Determine the (X, Y) coordinate at the center of the cell enclosing the given text.  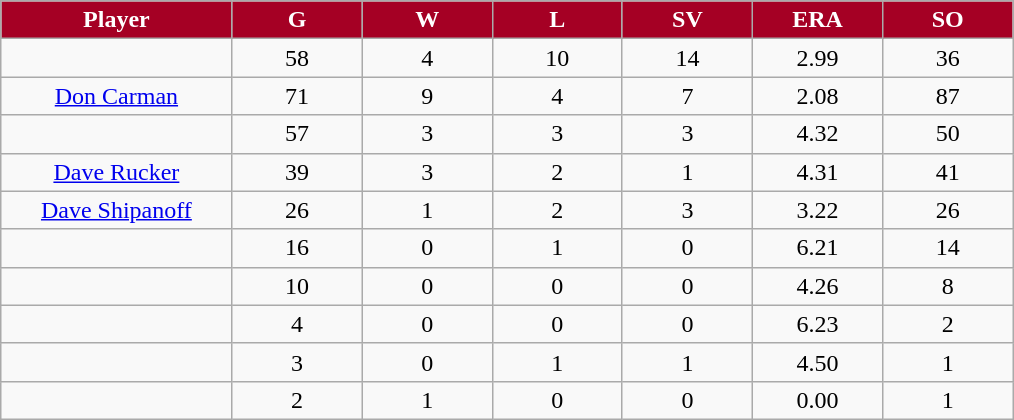
Dave Rucker (116, 172)
6.23 (817, 324)
ERA (817, 20)
8 (948, 286)
39 (297, 172)
36 (948, 58)
71 (297, 96)
50 (948, 134)
4.31 (817, 172)
6.21 (817, 248)
9 (427, 96)
87 (948, 96)
G (297, 20)
41 (948, 172)
58 (297, 58)
7 (687, 96)
4.50 (817, 362)
2.08 (817, 96)
3.22 (817, 210)
Don Carman (116, 96)
4.26 (817, 286)
SO (948, 20)
L (557, 20)
W (427, 20)
Dave Shipanoff (116, 210)
57 (297, 134)
SV (687, 20)
2.99 (817, 58)
Player (116, 20)
16 (297, 248)
4.32 (817, 134)
0.00 (817, 400)
